Pinpoint the cell where the given text exists, returning its (X, Y) midpoint coordinate. 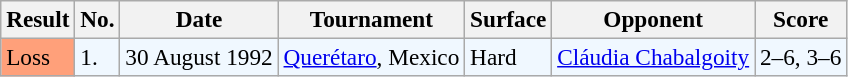
Hard (508, 57)
Result (38, 19)
Score (801, 19)
30 August 1992 (199, 57)
Querétaro, Mexico (372, 57)
Tournament (372, 19)
1. (98, 57)
Surface (508, 19)
Cláudia Chabalgoity (654, 57)
2–6, 3–6 (801, 57)
No. (98, 19)
Loss (38, 57)
Date (199, 19)
Opponent (654, 19)
